Detect which cell encompasses the target text, then output its [X, Y] center coordinate. 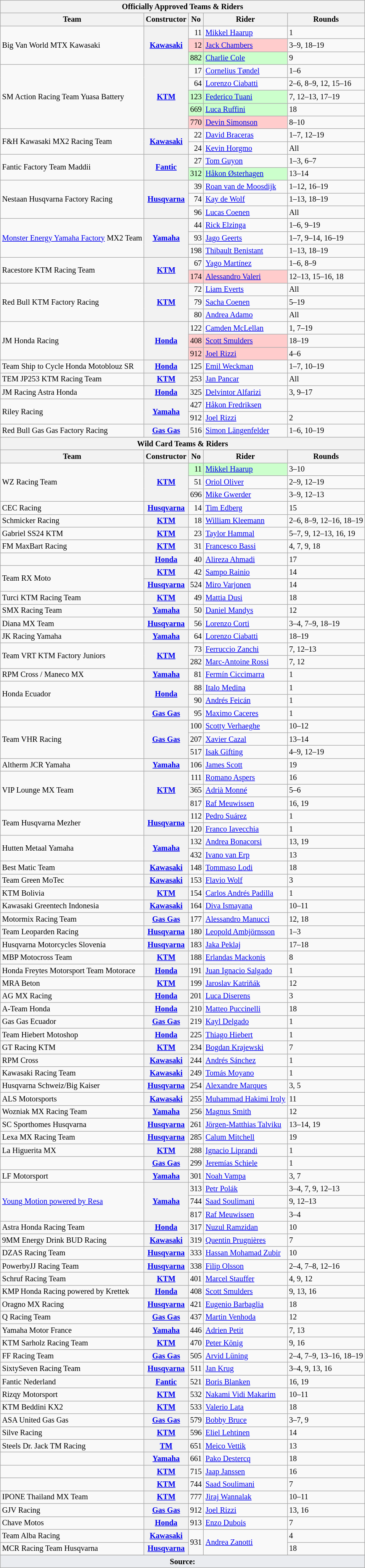
Jack Chambers [246, 45]
Daniel Mandys [246, 610]
Husqvarna Motorcycles Slovenia [72, 945]
Rizqy Motorsport [72, 1394]
Jaroslav Katriňák [246, 983]
GT Racing KTM [72, 1047]
505 [196, 1356]
517 [196, 752]
7, 12–13 [326, 649]
Team VHR Racing [72, 739]
Fantic Factory Team Maddii [72, 167]
521 [196, 1382]
JK Racing Yamaha [72, 636]
Noah Vampa [246, 1176]
111 [196, 778]
7, 12 [326, 662]
Enzo Dubois [246, 1523]
3–9, 12–13 [326, 495]
PowerbyJJ Racing Team [72, 1266]
TM [166, 1446]
180 [196, 932]
SMX Racing Team [72, 610]
Ferruccio Zanchi [246, 649]
Quentin Prugnières [246, 1240]
1, 7–19 [326, 328]
3, 5 [326, 1086]
123 [196, 97]
Charlie Cole [246, 58]
Eugenio Barbaglia [246, 1305]
Luca Diserens [246, 996]
210 [196, 1009]
1–6, 10–19 [326, 431]
651 [196, 1446]
Hassan Mohamad Zubir [246, 1253]
RPM Cross / Maneco MX [72, 675]
696 [196, 495]
Camden McLellan [246, 328]
770 [196, 122]
3–10 [326, 469]
Ivano van Erp [246, 855]
Peter König [246, 1343]
Honda Ecuador [72, 694]
51 [196, 482]
365 [196, 790]
1–7, 12–19 [326, 135]
FM MaxBart Racing [72, 546]
Racestore KTM Racing Team [72, 270]
Calum Mitchell [246, 1137]
96 [196, 212]
13–14, 19 [326, 1124]
Taylor Hammal [246, 533]
Motormix Racing Team [72, 919]
198 [196, 251]
3, 9–17 [326, 392]
Andrea Bonacorsi [246, 842]
325 [196, 392]
421 [196, 1305]
24 [196, 148]
470 [196, 1343]
882 [196, 58]
2–4, 7–8, 12–16 [326, 1266]
3–4, 9, 13, 16 [326, 1369]
William Kleemann [246, 521]
261 [196, 1124]
516 [196, 431]
4 [326, 1536]
James Scott [246, 765]
401 [196, 1279]
1–3 [326, 932]
Simon Längenfelder [246, 431]
Team Husqvarna Mezher [72, 822]
333 [196, 1253]
Turci KTM Racing Team [72, 598]
255 [196, 1099]
Schruf Racing Team [72, 1279]
80 [196, 315]
122 [196, 328]
Schmicker Racing [72, 521]
Tom Guyon [246, 161]
120 [196, 829]
LF Motorsport [72, 1176]
27 [196, 161]
Kay de Wolf [246, 199]
Bogdan Krajewski [246, 1047]
1–3, 6–7 [326, 161]
219 [196, 1022]
Alireza Ahmadi [246, 559]
4–6 [326, 354]
GJV Racing [72, 1510]
Ignacio Liprandi [246, 1150]
154 [196, 893]
Thiago Hiebert [246, 1035]
2–6, 8–9, 12–16, 18–19 [326, 521]
Fantic Nederland [72, 1382]
532 [196, 1394]
Adrien Petit [246, 1330]
Nestaan Husqvarna Factory Racing [72, 199]
8–10 [326, 122]
446 [196, 1330]
31 [196, 546]
1–6, 8–9 [326, 263]
Team Hiebert Motoshop [72, 1035]
Devin Simonson [246, 122]
56 [196, 623]
669 [196, 110]
Husqvarna Schweiz/Big Kaiser [72, 1086]
74 [196, 199]
Pedro Suárez [246, 816]
596 [196, 1433]
SM Action Racing Team Yuasa Battery [72, 97]
3, 7 [326, 1176]
777 [196, 1497]
931 [196, 1542]
Andrés Feicán [246, 701]
661 [196, 1459]
313 [196, 1189]
Leopold Ambjörnsson [246, 932]
95 [196, 713]
SC Sporthomes Husqvarna [72, 1124]
Magnus Smith [246, 1112]
207 [196, 739]
5–7, 9, 12–13, 16, 19 [326, 533]
Delvintor Alfarizi [246, 392]
23 [196, 533]
Franco Iavecchia [246, 829]
125 [196, 367]
72 [196, 289]
511 [196, 1369]
282 [196, 662]
JM Racing Astra Honda [72, 392]
301 [196, 1176]
Eliel Lehtinen [246, 1433]
Roan van de Moosdijk [246, 187]
244 [196, 1060]
3–4 [326, 1214]
RPM Cross [72, 1060]
Mattia Dusi [246, 598]
Juan Ignacio Salgado [246, 971]
Jaap Janssen [246, 1471]
201 [196, 996]
Håkon Østerhagen [246, 174]
5–19 [326, 302]
7, 12–13, 17–19 [326, 97]
1–6 [326, 71]
106 [196, 765]
50 [196, 610]
579 [196, 1420]
Cornelius Tøndel [246, 71]
Jiraj Wannalak [246, 1497]
Valerio Lata [246, 1407]
David Braceras [246, 135]
191 [196, 971]
174 [196, 276]
Lorenzo Corti [246, 623]
Liam Everts [246, 289]
7, 13 [326, 1330]
Red Bull KTM Factory Racing [72, 302]
VIP Lounge MX Team [72, 790]
39 [196, 187]
Young Motion powered by Resa [72, 1202]
CEC Racing [72, 508]
12, 18 [326, 919]
Monster Energy Yamaha Factory MX2 Team [72, 237]
Miro Varjonen [246, 585]
Kawasaki Racing Team [72, 1073]
TEM JP253 KTM Racing Team [72, 379]
3–4, 7, 9, 12–13 [326, 1189]
90 [196, 701]
Andrea Zanotti [246, 1542]
15 [326, 508]
FF Racing Team [72, 1356]
MCR Racing Team Husqvarna [72, 1549]
Yamaha Motor France [72, 1330]
Steels Dr. Jack TM Racing [72, 1446]
73 [196, 649]
Andrea Adamo [246, 315]
Chave Motos [72, 1523]
913 [196, 1523]
288 [196, 1150]
4, 7, 9, 18 [326, 546]
Honda Freytes Motorsport Team Motorace [72, 971]
Mike Gwerder [246, 495]
Alessandro Manucci [246, 919]
Big Van World MTX Kawasaki [72, 45]
Sampo Rainio [246, 572]
Filip Olsson [246, 1266]
MBP Motocross Team [72, 958]
Diva Ismayana [246, 906]
Alexandre Marques [246, 1086]
312 [196, 174]
183 [196, 945]
437 [196, 1317]
Nuzul Ramzidan [246, 1227]
Team Leoparden Racing [72, 932]
Pako Destercq [246, 1459]
234 [196, 1047]
Source: [183, 1562]
79 [196, 302]
4, 9, 12 [326, 1279]
A-Team Honda [72, 1009]
Jan Pancar [246, 379]
Diana MX Team [72, 623]
3–7, 9 [326, 1420]
ASA United Gas Gas [72, 1420]
Federico Tuani [246, 97]
1–12, 16–19 [326, 187]
Flavio Wolf [246, 880]
Muhammad Hakimi Iroly [246, 1099]
Håkon Fredriksen [246, 405]
Kawasaki Greentech Indonesia [72, 906]
Petr Polák [246, 1189]
12–13, 15–16, 18 [326, 276]
148 [196, 867]
2–4, 7–9, 13–16, 18–19 [326, 1356]
3–4, 7–9, 18–19 [326, 623]
Q Racing Team [72, 1317]
Marc-Antoine Rossi [246, 662]
164 [196, 906]
Kayl Delgado [246, 1022]
49 [196, 598]
WZ Racing Team [72, 482]
338 [196, 1266]
Fermín Ciccimarra [246, 675]
La Higuerita MX [72, 1150]
IPONE Thailand MX Team [72, 1497]
Erlandas Mackonis [246, 958]
Luca Ruffini [246, 110]
KMP Honda Racing powered by Krettek [72, 1292]
1–7, 9–14, 16–19 [326, 238]
13, 16 [326, 1510]
Gabriel SS24 KTM [72, 533]
Francesco Bassi [246, 546]
Gas Gas Ecuador [72, 1022]
ALS Motorsports [72, 1099]
KTM Bolivia [72, 893]
42 [196, 572]
F&H Kawasaki MX2 Racing Team [72, 141]
225 [196, 1035]
Jago Geerts [246, 238]
Arvid Lüning [246, 1356]
KTM Sarholz Racing Team [72, 1343]
Carlos Andrés Padilla [246, 893]
Hutten Metaal Yamaha [72, 848]
Jaka Peklaj [246, 945]
13, 19 [326, 842]
SixtySeven Racing Team [72, 1369]
Xavier Cazal [246, 739]
Altherm JCR Yamaha [72, 765]
Marcel Stauffer [246, 1279]
2–9, 12–19 [326, 482]
249 [196, 1073]
Isak Gifting [246, 752]
JM Honda Racing [72, 341]
3–9, 18–19 [326, 45]
MRA Beton [72, 983]
Martin Venhoda [246, 1317]
Silve Racing [72, 1433]
22 [196, 135]
715 [196, 1471]
Alessandro Valeri [246, 276]
10–12 [326, 726]
199 [196, 983]
Team VRT KTM Factory Juniors [72, 655]
9, 13, 16 [326, 1292]
256 [196, 1112]
Meico Vettik [246, 1446]
299 [196, 1163]
DZAS Racing Team [72, 1253]
Oriol Oliver [246, 482]
533 [196, 1407]
Oragno MX Racing [72, 1305]
Team RX Moto [72, 578]
Jeremías Schiele [246, 1163]
Sacha Coenen [246, 302]
317 [196, 1227]
KTM Beddini KX2 [72, 1407]
112 [196, 816]
Matteo Puccinelli [246, 1009]
153 [196, 880]
5–6 [326, 790]
Andrés Sánchez [246, 1060]
40 [196, 559]
Team Green MoTec [72, 880]
81 [196, 675]
Maximo Caceres [246, 713]
Lexa MX Racing Team [72, 1137]
132 [196, 842]
Yago Martínez [246, 263]
Tim Edberg [246, 508]
Team Alba Racing [72, 1536]
9MM Energy Drink BUD Racing [72, 1240]
188 [196, 958]
Astra Honda Racing Team [72, 1227]
2 [326, 418]
Tommaso Lodi [246, 867]
93 [196, 238]
319 [196, 1240]
Jörgen-Matthias Talviku [246, 1124]
Italo Medina [246, 688]
177 [196, 919]
4–9, 12–19 [326, 752]
Scotty Verhaeghe [246, 726]
9, 16 [326, 1343]
Red Bull Gas Gas Factory Racing [72, 431]
Best Matic Team [72, 867]
67 [196, 263]
Boris Blanken [246, 1382]
Officially Approved Teams & Riders [183, 6]
Team Ship to Cycle Honda Motoblouz SR [72, 367]
Lucas Coenen [246, 212]
AG MX Racing [72, 996]
2–6, 8–9, 12, 15–16 [326, 84]
524 [196, 585]
Bobby Bruce [246, 1420]
285 [196, 1137]
Kevin Horgmo [246, 148]
1–7, 10–19 [326, 367]
Emil Weckman [246, 367]
100 [196, 726]
432 [196, 855]
88 [196, 688]
Nakami Vidi Makarim [246, 1394]
1–6, 9–19 [326, 225]
Rick Elzinga [246, 225]
17–18 [326, 945]
44 [196, 225]
253 [196, 379]
9 [326, 58]
Adrià Monné [246, 790]
254 [196, 1086]
Wild Card Teams & Riders [183, 444]
Thibault Benistant [246, 251]
Wozniak MX Racing Team [72, 1112]
427 [196, 405]
9, 12–13 [326, 1201]
8 [326, 958]
Riley Racing [72, 412]
Romano Aspers [246, 778]
Jan Krug [246, 1369]
Tomás Moyano [246, 1073]
